Detect which cell encompasses the target text, then output its [x, y] center coordinate. 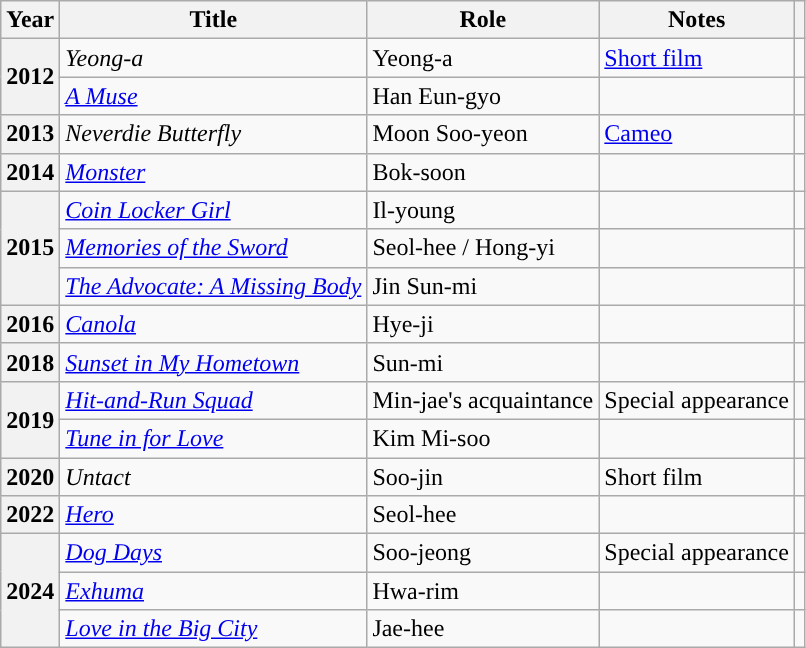
2019 [30, 419]
The Advocate: A Missing Body [214, 286]
Hye-ji [483, 324]
Memories of the Sword [214, 248]
Hwa-rim [483, 591]
2018 [30, 362]
Kim Mi-soo [483, 438]
Year [30, 20]
Soo-jeong [483, 553]
Il-young [483, 210]
Tune in for Love [214, 438]
Seol-hee / Hong-yi [483, 248]
Cameo [697, 134]
Exhuma [214, 591]
Moon Soo-yeon [483, 134]
Untact [214, 477]
Sun-mi [483, 362]
Min-jae's acquaintance [483, 400]
Dog Days [214, 553]
Love in the Big City [214, 629]
Coin Locker Girl [214, 210]
2016 [30, 324]
2022 [30, 515]
2013 [30, 134]
Soo-jin [483, 477]
2015 [30, 248]
Bok-soon [483, 172]
2020 [30, 477]
Role [483, 20]
2012 [30, 77]
Title [214, 20]
Canola [214, 324]
A Muse [214, 96]
2014 [30, 172]
Jin Sun-mi [483, 286]
Han Eun-gyo [483, 96]
2024 [30, 591]
Monster [214, 172]
Hero [214, 515]
Sunset in My Hometown [214, 362]
Jae-hee [483, 629]
Hit-and-Run Squad [214, 400]
Notes [697, 20]
Seol-hee [483, 515]
Neverdie Butterfly [214, 134]
